Return [x, y] of the center of cell containing provided text 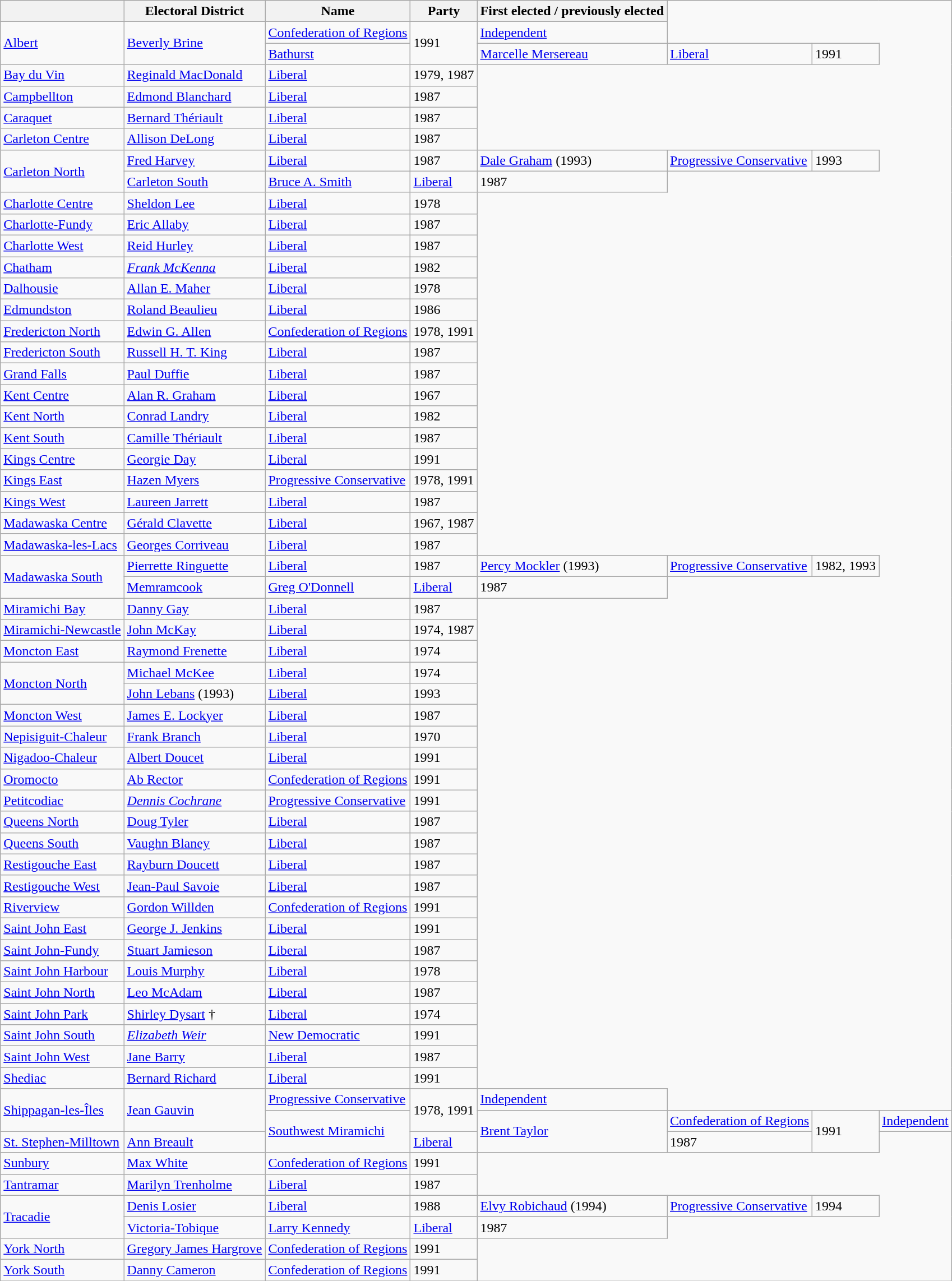
Electoral District [195, 11]
Dennis Cochrane [195, 801]
Kings West [62, 502]
Miramichi-Newcastle [62, 630]
Restigouche West [62, 886]
Gregory James Hargrove [195, 1248]
Frank Branch [195, 737]
Percy Mockler (1993) [572, 566]
Campbellton [62, 96]
1967, 1987 [444, 523]
Brent Taylor [572, 1131]
Caraquet [62, 118]
Saint John North [62, 993]
St. Stephen-Milltown [62, 1142]
Larry Kennedy [338, 1227]
Chatham [62, 267]
Queens North [62, 822]
Roland Beaulieu [195, 310]
Shippagan-les-Îles [62, 1110]
Southwest Miramichi [338, 1131]
Georges Corriveau [195, 544]
Saint John South [62, 1035]
Madawaska-les-Lacs [62, 544]
Queens South [62, 843]
Laureen Jarrett [195, 502]
Conrad Landry [195, 417]
Saint John East [62, 928]
1970 [444, 737]
Alan R. Graham [195, 395]
Greg O'Donnell [338, 587]
Russell H. T. King [195, 353]
Petitcodiac [62, 801]
1979, 1987 [444, 75]
Charlotte-Fundy [62, 224]
Georgie Day [195, 459]
Nepisiguit-Chaleur [62, 737]
Ab Rector [195, 779]
Tantramar [62, 1185]
Shediac [62, 1078]
Albert Doucet [195, 758]
Saint John Harbour [62, 972]
Jean Gauvin [195, 1110]
Pierrette Ringuette [195, 566]
Charlotte Centre [62, 203]
Fred Harvey [195, 160]
1994 [845, 1206]
John Lebans (1993) [195, 694]
1988 [444, 1206]
Kent South [62, 438]
Beverly Brine [195, 43]
Paul Duffie [195, 374]
Jane Barry [195, 1057]
Stuart Jamieson [195, 950]
Marcelle Mersereau [572, 54]
Carleton Centre [62, 139]
Sunbury [62, 1163]
Eric Allaby [195, 224]
Moncton West [62, 715]
Bay du Vin [62, 75]
Name [338, 11]
Reid Hurley [195, 246]
1967 [444, 395]
James E. Lockyer [195, 715]
1982, 1993 [845, 566]
Party [444, 11]
Gérald Clavette [195, 523]
Raymond Frenette [195, 651]
Shirley Dysart † [195, 1014]
John McKay [195, 630]
Doug Tyler [195, 822]
Riverview [62, 907]
Victoria-Tobique [195, 1227]
New Democratic [338, 1035]
Jean-Paul Savoie [195, 886]
Edmundston [62, 310]
Danny Cameron [195, 1270]
1974, 1987 [444, 630]
Saint John West [62, 1057]
Charlotte West [62, 246]
George J. Jenkins [195, 928]
Rayburn Doucett [195, 864]
Tracadie [62, 1217]
Allan E. Maher [195, 289]
Saint John-Fundy [62, 950]
Bathurst [338, 54]
1986 [444, 310]
Edmond Blanchard [195, 96]
Saint John Park [62, 1014]
Danny Gay [195, 608]
Dalhousie [62, 289]
Moncton East [62, 651]
First elected / previously elected [572, 11]
Bernard Richard [195, 1078]
Albert [62, 43]
Oromocto [62, 779]
Kings East [62, 480]
Fredericton North [62, 331]
Dale Graham (1993) [572, 160]
Vaughn Blaney [195, 843]
Kings Centre [62, 459]
Carleton South [195, 182]
Hazen Myers [195, 480]
Allison DeLong [195, 139]
Elvy Robichaud (1994) [572, 1206]
Marilyn Trenholme [195, 1185]
Sheldon Lee [195, 203]
Leo McAdam [195, 993]
Denis Losier [195, 1206]
Madawaska South [62, 576]
Carleton North [62, 171]
Restigouche East [62, 864]
Fredericton South [62, 353]
York North [62, 1248]
Memramcook [195, 587]
Nigadoo-Chaleur [62, 758]
Edwin G. Allen [195, 331]
Kent North [62, 417]
Reginald MacDonald [195, 75]
Grand Falls [62, 374]
Camille Thériault [195, 438]
Moncton North [62, 683]
Bruce A. Smith [338, 182]
Elizabeth Weir [195, 1035]
Madawaska Centre [62, 523]
Bernard Thériault [195, 118]
Max White [195, 1163]
Frank McKenna [195, 267]
York South [62, 1270]
Ann Breault [195, 1142]
Gordon Willden [195, 907]
Michael McKee [195, 673]
Kent Centre [62, 395]
Louis Murphy [195, 972]
Miramichi Bay [62, 608]
